Extract the [x, y] coordinate from the center of the cell holding the provided text.  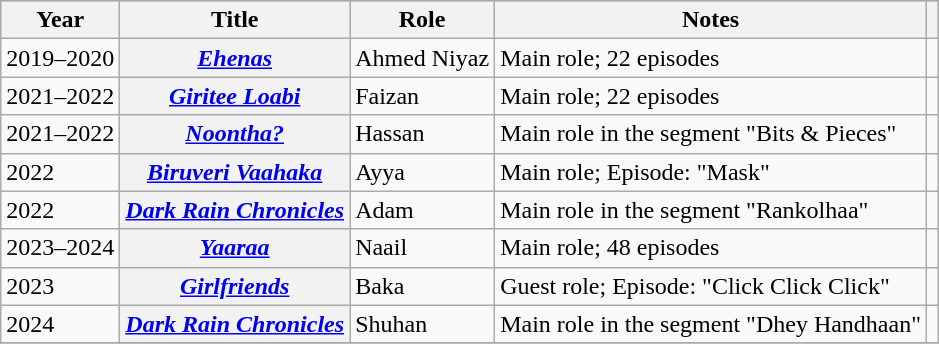
Noontha? [235, 134]
Adam [422, 210]
Hassan [422, 134]
Main role; Episode: "Mask" [711, 172]
Naail [422, 248]
Title [235, 20]
Main role in the segment "Bits & Pieces" [711, 134]
Guest role; Episode: "Click Click Click" [711, 286]
Main role; 48 episodes [711, 248]
Biruveri Vaahaka [235, 172]
Main role in the segment "Dhey Handhaan" [711, 324]
Ayya [422, 172]
Baka [422, 286]
Shuhan [422, 324]
Year [60, 20]
Notes [711, 20]
2019–2020 [60, 58]
Faizan [422, 96]
2023 [60, 286]
Role [422, 20]
2023–2024 [60, 248]
Ahmed Niyaz [422, 58]
Giritee Loabi [235, 96]
Ehenas [235, 58]
Girlfriends [235, 286]
Main role in the segment "Rankolhaa" [711, 210]
Yaaraa [235, 248]
2024 [60, 324]
